Provide the (X, Y) coordinate of the cell's center where the given text is located.  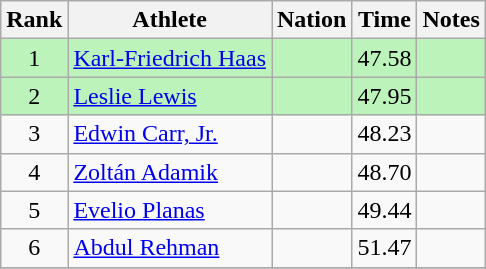
Abdul Rehman (170, 248)
Evelio Planas (170, 210)
5 (34, 210)
Leslie Lewis (170, 96)
6 (34, 248)
48.23 (384, 134)
1 (34, 58)
4 (34, 172)
48.70 (384, 172)
47.95 (384, 96)
Edwin Carr, Jr. (170, 134)
Athlete (170, 20)
3 (34, 134)
49.44 (384, 210)
Nation (312, 20)
47.58 (384, 58)
Zoltán Adamik (170, 172)
Time (384, 20)
Karl-Friedrich Haas (170, 58)
2 (34, 96)
Notes (451, 20)
Rank (34, 20)
51.47 (384, 248)
